Find where the given text appears and provide that cell's center as (x, y) coordinate. 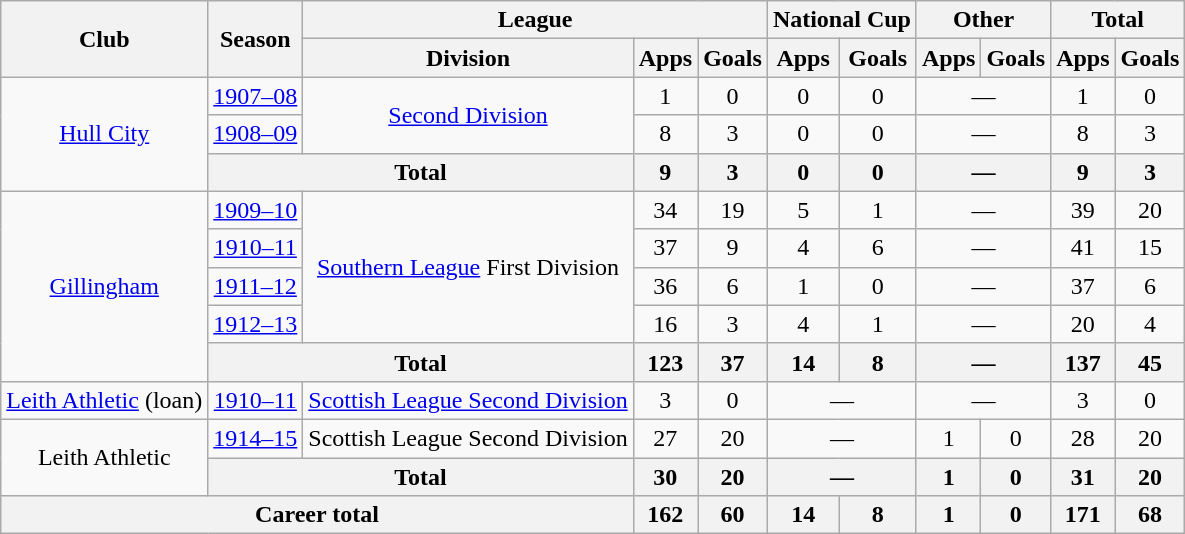
Second Division (468, 115)
68 (1150, 515)
1911–12 (256, 286)
1914–15 (256, 438)
162 (665, 515)
123 (665, 362)
Gillingham (104, 286)
Other (983, 20)
171 (1083, 515)
Southern League First Division (468, 267)
Season (256, 39)
League (536, 20)
15 (1150, 248)
41 (1083, 248)
Leith Athletic (104, 457)
19 (733, 210)
National Cup (842, 20)
Leith Athletic (loan) (104, 400)
27 (665, 438)
Club (104, 39)
1909–10 (256, 210)
45 (1150, 362)
1908–09 (256, 134)
34 (665, 210)
31 (1083, 477)
1912–13 (256, 324)
30 (665, 477)
36 (665, 286)
16 (665, 324)
Career total (317, 515)
60 (733, 515)
5 (803, 210)
137 (1083, 362)
1907–08 (256, 96)
39 (1083, 210)
Division (468, 58)
28 (1083, 438)
Hull City (104, 134)
